Detect which cell encompasses the target text, then output its [x, y] center coordinate. 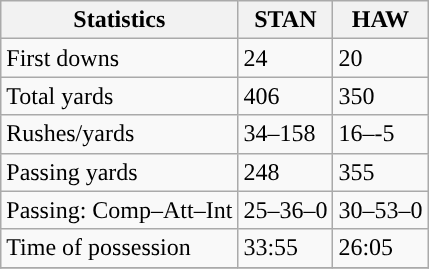
406 [286, 96]
STAN [286, 20]
First downs [120, 58]
26:05 [380, 248]
Time of possession [120, 248]
Rushes/yards [120, 134]
248 [286, 172]
30–53–0 [380, 210]
20 [380, 58]
HAW [380, 20]
25–36–0 [286, 210]
350 [380, 96]
33:55 [286, 248]
Passing yards [120, 172]
355 [380, 172]
Total yards [120, 96]
24 [286, 58]
Statistics [120, 20]
34–158 [286, 134]
16–-5 [380, 134]
Passing: Comp–Att–Int [120, 210]
